Capture the cell that displays the provided text and extract its [X, Y] central coordinate. 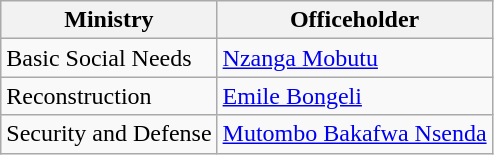
Officeholder [354, 20]
Nzanga Mobutu [354, 58]
Emile Bongeli [354, 96]
Reconstruction [109, 96]
Mutombo Bakafwa Nsenda [354, 134]
Basic Social Needs [109, 58]
Security and Defense [109, 134]
Ministry [109, 20]
